Return [X, Y] of the center of cell containing provided text 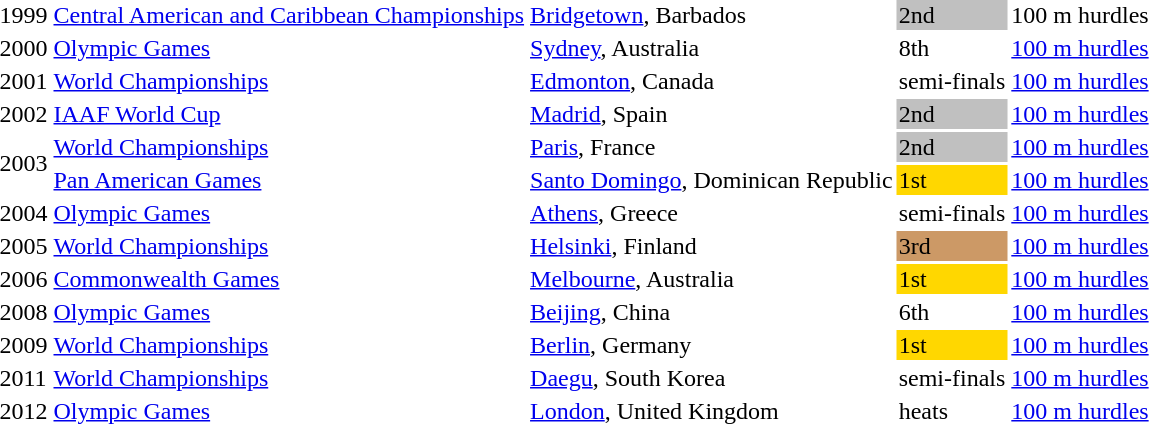
Commonwealth Games [289, 279]
Helsinki, Finland [712, 246]
Athens, Greece [712, 213]
Daegu, South Korea [712, 378]
Pan American Games [289, 180]
6th [952, 312]
Sydney, Australia [712, 48]
Santo Domingo, Dominican Republic [712, 180]
IAAF World Cup [289, 114]
Bridgetown, Barbados [712, 15]
3rd [952, 246]
Paris, France [712, 147]
Melbourne, Australia [712, 279]
Beijing, China [712, 312]
8th [952, 48]
Edmonton, Canada [712, 81]
Berlin, Germany [712, 345]
Central American and Caribbean Championships [289, 15]
Madrid, Spain [712, 114]
